From the cell containing the given text, extract its center point as (x, y) coordinate. 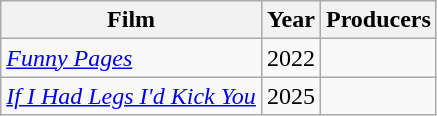
Funny Pages (132, 58)
If I Had Legs I'd Kick You (132, 96)
Producers (378, 20)
Year (290, 20)
Film (132, 20)
2025 (290, 96)
2022 (290, 58)
